From the cell containing the given text, extract its center point as [x, y] coordinate. 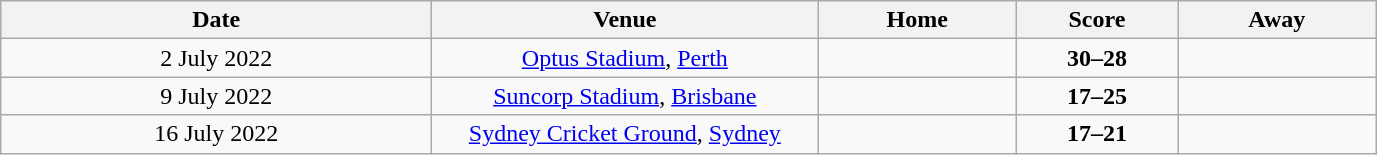
9 July 2022 [216, 96]
Suncorp Stadium, Brisbane [625, 96]
Optus Stadium, Perth [625, 58]
Away [1278, 20]
Score [1096, 20]
2 July 2022 [216, 58]
30–28 [1096, 58]
17–21 [1096, 134]
Date [216, 20]
Home [918, 20]
17–25 [1096, 96]
Sydney Cricket Ground, Sydney [625, 134]
Venue [625, 20]
16 July 2022 [216, 134]
